Output the (X, Y) coordinate of the center of the cell containing the given text.  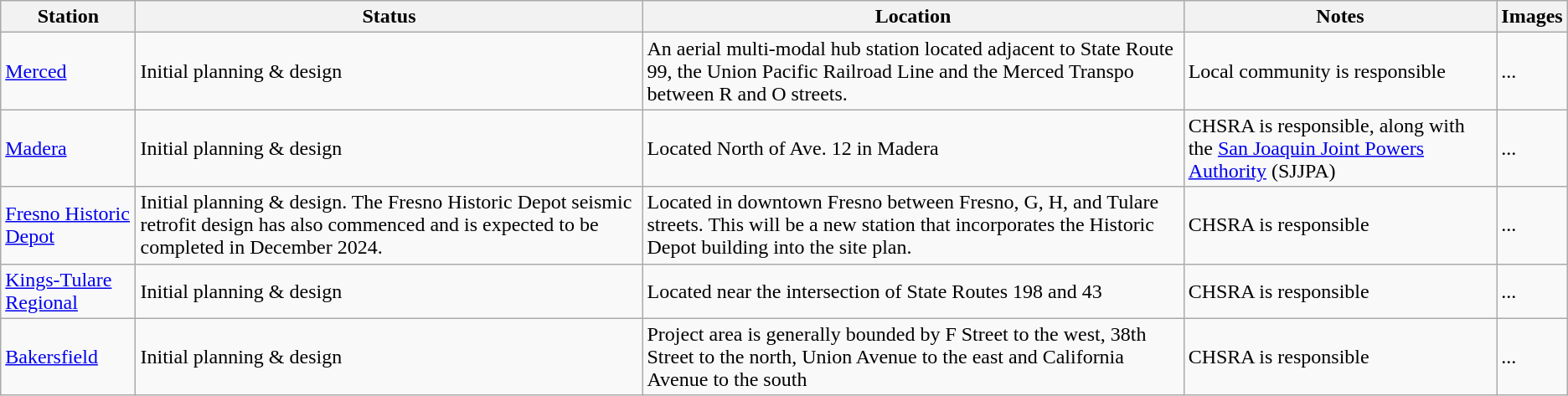
Status (389, 17)
Kings-Tulare Regional (69, 291)
Madera (69, 148)
Merced (69, 71)
Location (913, 17)
Bakersfield (69, 357)
CHSRA is responsible, along with the San Joaquin Joint Powers Authority (SJJPA) (1340, 148)
Located North of Ave. 12 in Madera (913, 148)
Fresno Historic Depot (69, 225)
Notes (1340, 17)
Located near the intersection of State Routes 198 and 43 (913, 291)
Station (69, 17)
An aerial multi-modal hub station located adjacent to State Route 99, the Union Pacific Railroad Line and the Merced Transpo between R and O streets. (913, 71)
Initial planning & design. The Fresno Historic Depot seismic retrofit design has also commenced and is expected to be completed in December 2024. (389, 225)
Local community is responsible (1340, 71)
Images (1532, 17)
Project area is generally bounded by F Street to the west, 38th Street to the north, Union Avenue to the east and California Avenue to the south (913, 357)
